Determine the (x, y) coordinate at the center of the cell enclosing the given text.  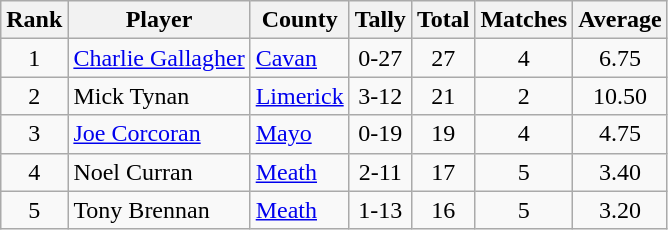
2-11 (380, 172)
Joe Corcoran (159, 134)
3-12 (380, 96)
Tony Brennan (159, 210)
10.50 (620, 96)
27 (443, 58)
3.20 (620, 210)
Player (159, 20)
Mayo (300, 134)
17 (443, 172)
19 (443, 134)
4.75 (620, 134)
Cavan (300, 58)
6.75 (620, 58)
3 (34, 134)
Rank (34, 20)
Mick Tynan (159, 96)
3.40 (620, 172)
16 (443, 210)
1 (34, 58)
Average (620, 20)
1-13 (380, 210)
Noel Curran (159, 172)
Matches (524, 20)
0-27 (380, 58)
Tally (380, 20)
0-19 (380, 134)
Limerick (300, 96)
21 (443, 96)
County (300, 20)
Charlie Gallagher (159, 58)
Total (443, 20)
